Identify which cell holds the provided text, then report its [x, y] central coordinate. 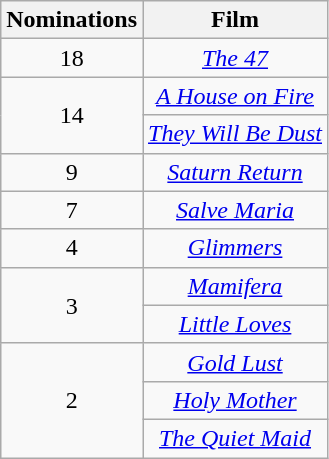
Holy Mother [234, 400]
Salve Maria [234, 210]
The 47 [234, 58]
4 [72, 248]
Nominations [72, 20]
A House on Fire [234, 96]
7 [72, 210]
Mamifera [234, 286]
3 [72, 305]
14 [72, 115]
9 [72, 172]
They Will Be Dust [234, 134]
Gold Lust [234, 362]
Little Loves [234, 324]
The Quiet Maid [234, 438]
Glimmers [234, 248]
Saturn Return [234, 172]
2 [72, 400]
18 [72, 58]
Film [234, 20]
